Locate the cell with the specified text and output its (X, Y) center coordinate. 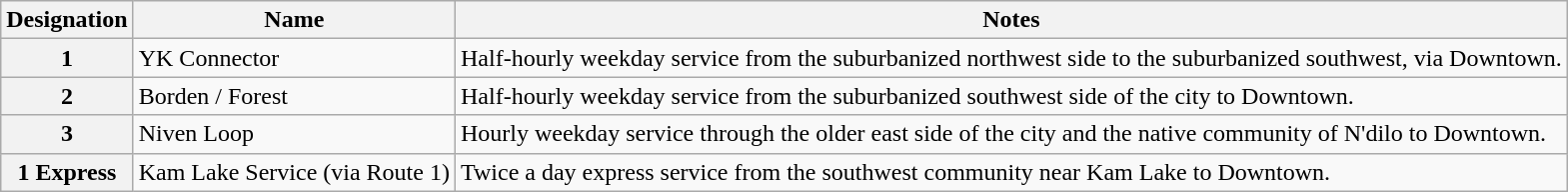
Designation (67, 20)
Name (294, 20)
Half-hourly weekday service from the suburbanized northwest side to the suburbanized southwest, via Downtown. (1011, 58)
Kam Lake Service (via Route 1) (294, 172)
3 (67, 134)
1 Express (67, 172)
2 (67, 96)
1 (67, 58)
Niven Loop (294, 134)
Twice a day express service from the southwest community near Kam Lake to Downtown. (1011, 172)
Hourly weekday service through the older east side of the city and the native community of N'dilo to Downtown. (1011, 134)
Borden / Forest (294, 96)
Half-hourly weekday service from the suburbanized southwest side of the city to Downtown. (1011, 96)
YK Connector (294, 58)
Notes (1011, 20)
